Locate the cell with the specified text and output its (x, y) center coordinate. 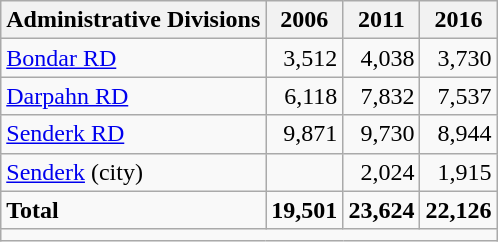
2,024 (382, 172)
Darpahn RD (134, 96)
4,038 (382, 58)
2016 (458, 20)
22,126 (458, 210)
Total (134, 210)
2006 (304, 20)
3,730 (458, 58)
Administrative Divisions (134, 20)
3,512 (304, 58)
Bondar RD (134, 58)
23,624 (382, 210)
6,118 (304, 96)
2011 (382, 20)
19,501 (304, 210)
7,537 (458, 96)
Senderk (city) (134, 172)
1,915 (458, 172)
8,944 (458, 134)
9,871 (304, 134)
9,730 (382, 134)
7,832 (382, 96)
Senderk RD (134, 134)
